Return (x, y) of the center of cell containing provided text 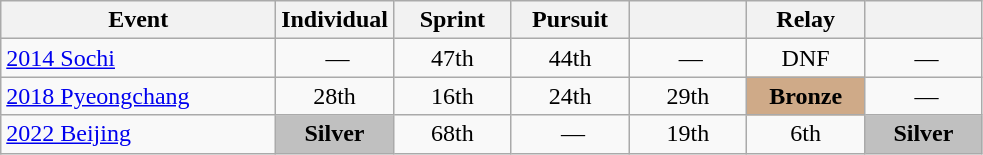
28th (335, 96)
47th (452, 58)
6th (806, 134)
DNF (806, 58)
24th (570, 96)
44th (570, 58)
Sprint (452, 20)
2022 Beijing (138, 134)
Event (138, 20)
68th (452, 134)
2018 Pyeongchang (138, 96)
16th (452, 96)
19th (688, 134)
2014 Sochi (138, 58)
Pursuit (570, 20)
29th (688, 96)
Bronze (806, 96)
Relay (806, 20)
Individual (335, 20)
